Extract the [X, Y] coordinate from the center of the cell holding the provided text.  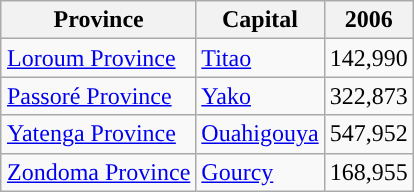
322,873 [368, 96]
2006 [368, 20]
Yatenga Province [98, 134]
Loroum Province [98, 58]
Capital [260, 20]
168,955 [368, 172]
142,990 [368, 58]
547,952 [368, 134]
Zondoma Province [98, 172]
Yako [260, 96]
Titao [260, 58]
Province [98, 20]
Passoré Province [98, 96]
Gourcy [260, 172]
Ouahigouya [260, 134]
